For the text-containing cell, return its midpoint in [x, y] coordinate format. 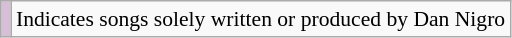
Indicates songs solely written or produced by Dan Nigro [260, 19]
